Scan for the cell matching the given text and deliver its [x, y] coordinate at center. 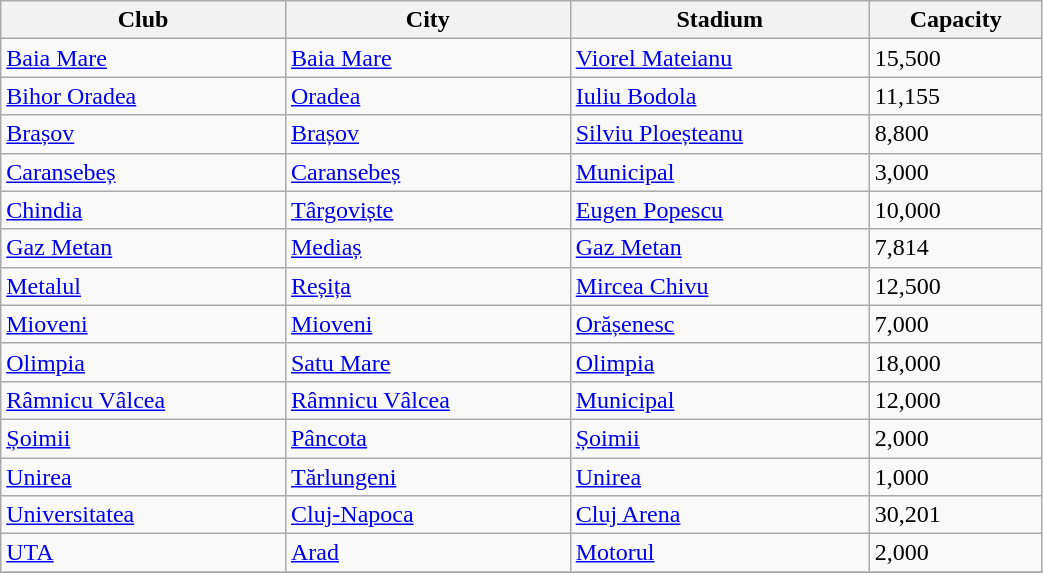
18,000 [956, 362]
15,500 [956, 58]
Tărlungeni [428, 477]
30,201 [956, 515]
Club [144, 20]
Silviu Ploeșteanu [720, 134]
Mediaș [428, 248]
Pâncota [428, 438]
Bihor Oradea [144, 96]
Satu Mare [428, 362]
Mircea Chivu [720, 286]
Capacity [956, 20]
Metalul [144, 286]
12,000 [956, 400]
UTA [144, 553]
Iuliu Bodola [720, 96]
Universitatea [144, 515]
Oradea [428, 96]
7,000 [956, 324]
Reșița [428, 286]
Viorel Mateianu [720, 58]
Târgoviște [428, 210]
City [428, 20]
Eugen Popescu [720, 210]
Motorul [720, 553]
7,814 [956, 248]
12,500 [956, 286]
Cluj-Napoca [428, 515]
Orășenesc [720, 324]
8,800 [956, 134]
3,000 [956, 172]
11,155 [956, 96]
Stadium [720, 20]
Chindia [144, 210]
Arad [428, 553]
1,000 [956, 477]
Cluj Arena [720, 515]
10,000 [956, 210]
